Capture the cell that displays the provided text and extract its (X, Y) central coordinate. 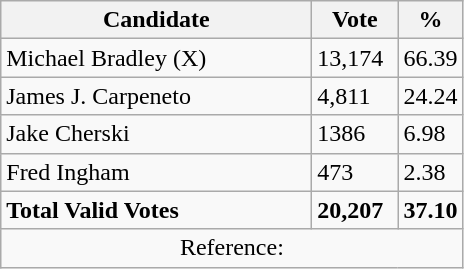
2.38 (430, 172)
James J. Carpeneto (156, 96)
Vote (355, 20)
24.24 (430, 96)
4,811 (355, 96)
13,174 (355, 58)
Jake Cherski (156, 134)
Total Valid Votes (156, 210)
Candidate (156, 20)
Fred Ingham (156, 172)
473 (355, 172)
37.10 (430, 210)
Reference: (232, 248)
% (430, 20)
6.98 (430, 134)
Michael Bradley (X) (156, 58)
66.39 (430, 58)
20,207 (355, 210)
1386 (355, 134)
